Find where the given text appears and provide that cell's center as (X, Y) coordinate. 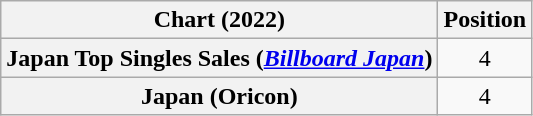
Position (485, 20)
Japan Top Singles Sales (Billboard Japan) (220, 58)
Japan (Oricon) (220, 96)
Chart (2022) (220, 20)
